Determine the [X, Y] coordinate at the center of the cell enclosing the given text.  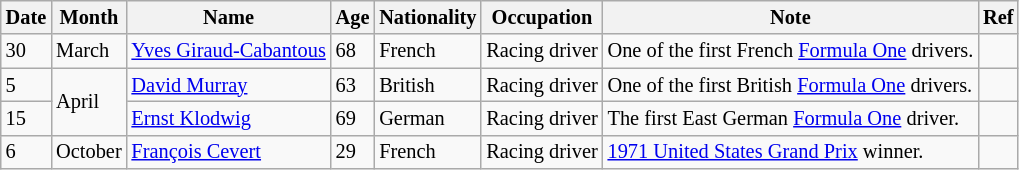
Nationality [428, 17]
One of the first French Formula One drivers. [790, 51]
5 [26, 85]
63 [353, 85]
Occupation [542, 17]
British [428, 85]
69 [353, 118]
68 [353, 51]
6 [26, 152]
Note [790, 17]
The first East German Formula One driver. [790, 118]
29 [353, 152]
April [88, 102]
Age [353, 17]
François Cevert [229, 152]
Ernst Klodwig [229, 118]
Name [229, 17]
Yves Giraud-Cabantous [229, 51]
German [428, 118]
October [88, 152]
30 [26, 51]
David Murray [229, 85]
Month [88, 17]
15 [26, 118]
Ref [998, 17]
March [88, 51]
One of the first British Formula One drivers. [790, 85]
Date [26, 17]
1971 United States Grand Prix winner. [790, 152]
